Return the (X, Y) coordinate for the center point of the cell that contains the specified text.  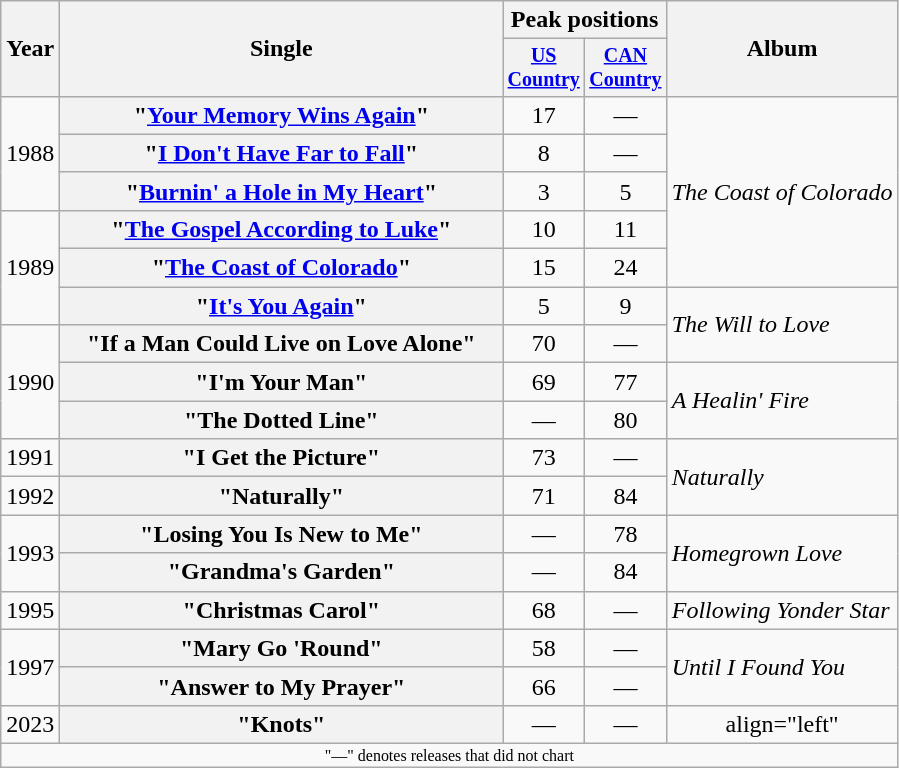
73 (544, 458)
68 (544, 610)
1997 (30, 667)
8 (544, 153)
11 (626, 229)
"—" denotes releases that did not chart (450, 755)
"It's You Again" (282, 306)
CAN Country (626, 68)
77 (626, 382)
10 (544, 229)
1995 (30, 610)
"The Gospel According to Luke" (282, 229)
Following Yonder Star (782, 610)
58 (544, 648)
US Country (544, 68)
A Healin' Fire (782, 401)
66 (544, 686)
"Grandma's Garden" (282, 572)
Peak positions (584, 20)
2023 (30, 724)
Homegrown Love (782, 553)
1988 (30, 153)
"The Dotted Line" (282, 420)
3 (544, 191)
The Coast of Colorado (782, 191)
Album (782, 49)
"Knots" (282, 724)
"If a Man Could Live on Love Alone" (282, 344)
80 (626, 420)
"Burnin' a Hole in My Heart" (282, 191)
69 (544, 382)
The Will to Love (782, 325)
15 (544, 268)
9 (626, 306)
1990 (30, 382)
align="left" (782, 724)
71 (544, 496)
"Your Memory Wins Again" (282, 115)
"Mary Go 'Round" (282, 648)
1989 (30, 267)
"Christmas Carol" (282, 610)
"Naturally" (282, 496)
Naturally (782, 477)
"Losing You Is New to Me" (282, 534)
"I'm Your Man" (282, 382)
"The Coast of Colorado" (282, 268)
Year (30, 49)
"Answer to My Prayer" (282, 686)
17 (544, 115)
1993 (30, 553)
78 (626, 534)
"I Get the Picture" (282, 458)
1991 (30, 458)
Single (282, 49)
"I Don't Have Far to Fall" (282, 153)
24 (626, 268)
1992 (30, 496)
70 (544, 344)
Until I Found You (782, 667)
